Detect which cell encompasses the target text, then output its [x, y] center coordinate. 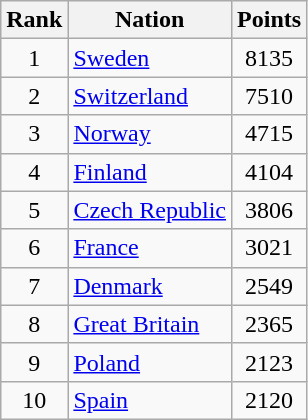
2365 [270, 324]
Spain [150, 400]
10 [34, 400]
8 [34, 324]
6 [34, 248]
Switzerland [150, 96]
3021 [270, 248]
Norway [150, 134]
3806 [270, 210]
7510 [270, 96]
France [150, 248]
Poland [150, 362]
9 [34, 362]
4 [34, 172]
Rank [34, 20]
Finland [150, 172]
Great Britain [150, 324]
7 [34, 286]
3 [34, 134]
2120 [270, 400]
8135 [270, 58]
Czech Republic [150, 210]
Nation [150, 20]
Denmark [150, 286]
Points [270, 20]
4715 [270, 134]
Sweden [150, 58]
2123 [270, 362]
1 [34, 58]
4104 [270, 172]
2549 [270, 286]
5 [34, 210]
2 [34, 96]
